Pinpoint the cell where the given text exists, returning its [x, y] midpoint coordinate. 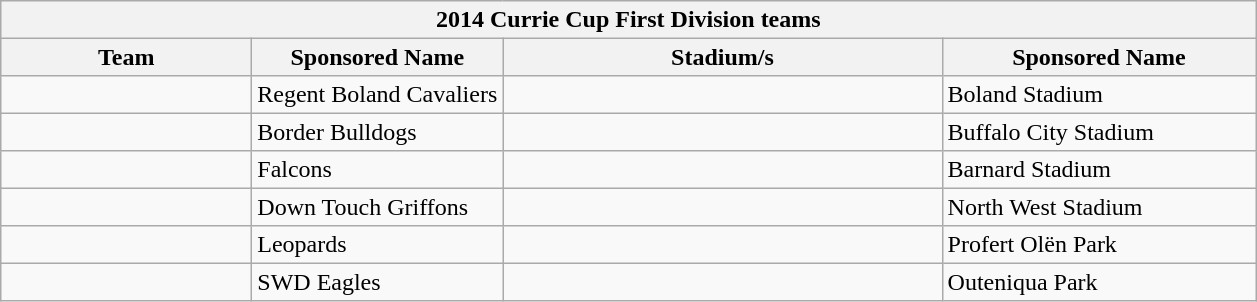
Boland Stadium [1099, 94]
Leopards [378, 244]
Outeniqua Park [1099, 282]
Profert Olën Park [1099, 244]
Stadium/s [722, 56]
SWD Eagles [378, 282]
Team [126, 56]
Regent Boland Cavaliers [378, 94]
Down Touch Griffons [378, 206]
Buffalo City Stadium [1099, 132]
North West Stadium [1099, 206]
Barnard Stadium [1099, 170]
Border Bulldogs [378, 132]
Falcons [378, 170]
2014 Currie Cup First Division teams [628, 20]
